Pinpoint the cell where the given text exists, returning its [X, Y] midpoint coordinate. 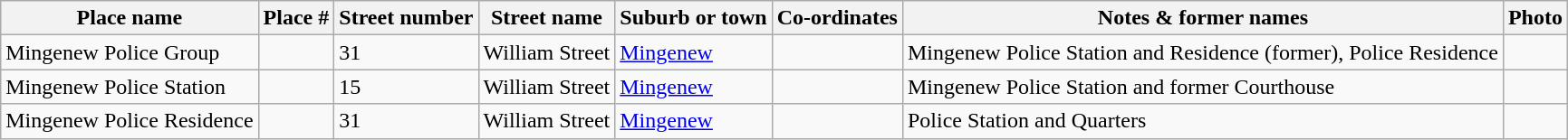
Mingenew Police Station [130, 87]
Mingenew Police Group [130, 52]
Street number [406, 18]
Place # [296, 18]
Co-ordinates [837, 18]
Photo [1534, 18]
Police Station and Quarters [1203, 121]
Place name [130, 18]
Notes & former names [1203, 18]
Mingenew Police Station and Residence (former), Police Residence [1203, 52]
Mingenew Police Residence [130, 121]
15 [406, 87]
Street name [547, 18]
Mingenew Police Station and former Courthouse [1203, 87]
Suburb or town [694, 18]
